Output the (x, y) coordinate of the center of the cell containing the given text.  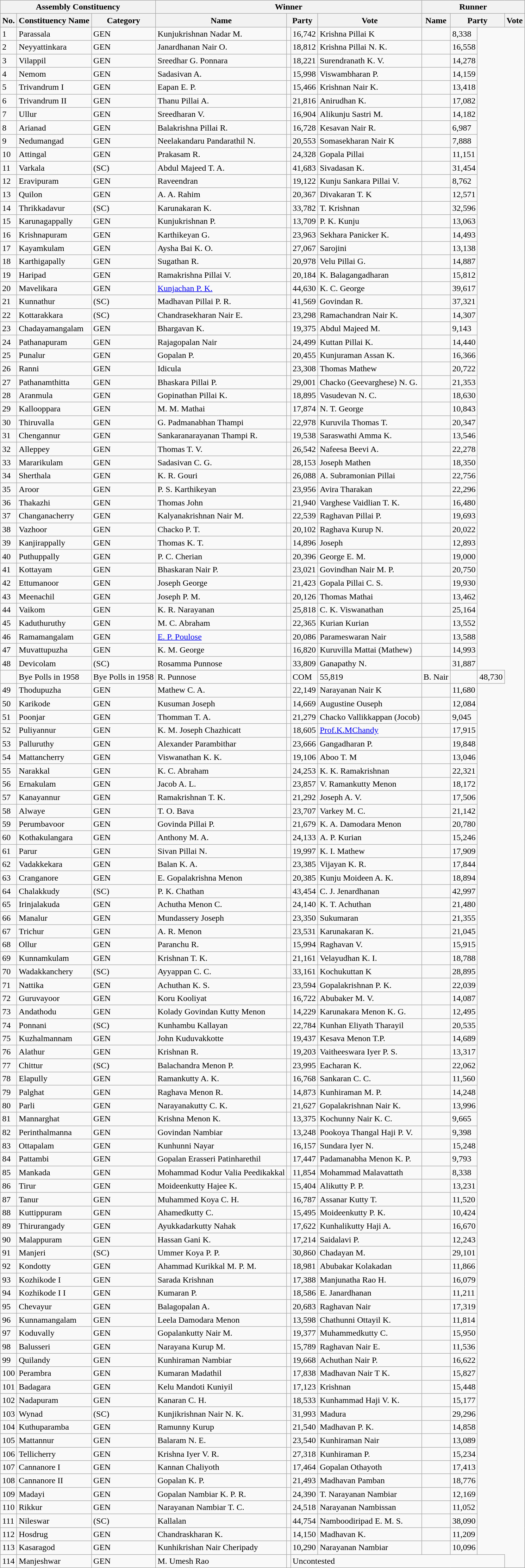
15,827 (464, 1373)
Sekhara Panicker K. (370, 235)
Kanjirappally (54, 543)
105 (8, 1440)
90 (8, 1239)
Kunhambu Kallayan (221, 1025)
Nileswar (54, 1521)
P. S. Karthikeyan (221, 489)
Kothakulangara (54, 838)
17,915 (464, 730)
Ramakrishnan T. K. (221, 797)
16,728 (304, 127)
Rikkur (54, 1507)
Thiruvalla (54, 422)
Pathanamthitta (54, 382)
21,353 (464, 382)
Divakaran T. K (370, 195)
10,290 (304, 1548)
Kunhammad Haji V. K. (370, 1400)
Chandrasekharan Nair E. (221, 315)
Ramankutty A. K. (221, 1079)
K. R. Gouri (221, 476)
T. Narayanan Nambiar (370, 1494)
36 (8, 503)
Anthony M. A. (221, 838)
28,153 (304, 462)
80 (8, 1106)
18,981 (304, 1266)
Viswambharan P. (370, 74)
49 (8, 690)
G. Padmanabhan Thampi (221, 422)
74 (8, 1025)
22,978 (304, 422)
Gopalan Erasseri Patinharethil (221, 1159)
Wynad (54, 1413)
Paranchu R. (221, 945)
Kottayam (54, 569)
13,598 (304, 1320)
61 (8, 851)
K. M. George (221, 650)
Kallalan (221, 1521)
20,385 (304, 878)
Mathew C. A. (221, 690)
Wadakkanchery (54, 971)
59 (8, 824)
16,622 (464, 1360)
Kolady Govindan Kutty Menon (221, 1012)
Ottapalam (54, 1146)
107 (8, 1467)
Changanacherry (54, 516)
R. Punnose (221, 677)
Manalur (54, 918)
Ernakulam (54, 784)
Madura (370, 1413)
Gopalakrishnan P. K. (370, 985)
51 (8, 717)
96 (8, 1320)
Velayudhan K. I. (370, 958)
11,866 (464, 1266)
19 (8, 275)
Madhavan P. K. (370, 1427)
17,319 (464, 1306)
55 (8, 770)
Thakazhi (54, 503)
Moideenkutty Hajee K. (221, 1186)
M. M. Mathai (221, 409)
Kayamkulam (54, 248)
29,101 (464, 1253)
41,569 (304, 302)
P. C. Cherian (221, 556)
26,088 (304, 476)
Krishnan T. K. (221, 958)
14,896 (304, 543)
20,978 (304, 262)
Govindhan Nair M. P. (370, 569)
15,234 (464, 1454)
Sankaranarayanan Thampi R. (221, 436)
15,950 (464, 1333)
Meenachil (54, 597)
15,495 (304, 1213)
32 (8, 449)
Joseph (370, 543)
T. O. Bava (221, 811)
Uncontested (398, 1561)
24,499 (304, 342)
33,161 (304, 971)
Thodupuzha (54, 690)
24,390 (304, 1494)
Narayanan Nambissan (370, 1507)
Andathodu (54, 1012)
Mundassery Joseph (221, 918)
Kelu Mandoti Kuniyil (221, 1387)
Sukumaran (370, 918)
Manjunatha Rao H. (370, 1280)
21,940 (304, 503)
Gopala Pillai (370, 154)
13,546 (464, 436)
44 (8, 610)
Chevayur (54, 1306)
13 (8, 195)
16,366 (464, 355)
19,693 (464, 516)
Sherthala (54, 476)
Nafeesa Beevi A. (370, 449)
16 (8, 235)
Kunhiraman M. P. (370, 1092)
22,784 (304, 1025)
Koru Kooliyat (221, 998)
23,995 (304, 1065)
Palghat (54, 1092)
Muhammed Koya C. H. (221, 1199)
11,052 (464, 1507)
Joseph Mathen (370, 462)
104 (8, 1427)
Sarojini (370, 248)
17,909 (464, 851)
Trivandrum II (54, 101)
37 (8, 516)
16,742 (304, 34)
17,214 (304, 1239)
11,151 (464, 154)
16,670 (464, 1226)
K. R. Narayanan (221, 610)
John Kuduvakkotte (221, 1039)
18,812 (304, 47)
Sadasivan A. (221, 74)
Alexander Parambithar (221, 744)
K. T. Achuthan (370, 905)
92 (8, 1266)
Assanar Kutty T. (370, 1199)
Koduvally (54, 1333)
28 (8, 396)
14,307 (464, 315)
Vijayan K. R. (370, 864)
Kanayannur (54, 797)
Madhavan Nair T K. (370, 1373)
20,553 (304, 141)
12,495 (464, 1012)
Janardhanan Nair O. (221, 47)
Padamanabha Menon K. P. (370, 1159)
Puliyannur (54, 730)
112 (8, 1534)
Bhaskara Pillai P. (221, 382)
15,466 (304, 87)
K. M. Joseph Chazhicatt (221, 730)
Malappuram (54, 1239)
13,552 (464, 623)
Kumaran P. (221, 1293)
22 (8, 315)
B. Nair (436, 677)
Sugathan R. (221, 262)
27,318 (304, 1454)
Balusseri (54, 1347)
52 (8, 730)
Kochunny Nair K. C. (370, 1119)
Kunjuraman Assan K. (370, 355)
Varghese Vaidlian T. K. (370, 503)
17,838 (304, 1373)
108 (8, 1481)
Ettumanoor (54, 583)
18,350 (464, 462)
29 (8, 409)
14,159 (464, 74)
44,630 (304, 288)
Abubaker M. V. (370, 998)
11,209 (464, 1534)
20,722 (464, 369)
25,164 (464, 610)
41,683 (304, 168)
Kalyanakrishnan Nair M. (221, 516)
Cannanore I (54, 1467)
22,062 (464, 1065)
Balakrishna Pillai R. (221, 127)
Mararikulam (54, 462)
14,248 (464, 1092)
Badagara (54, 1387)
21,292 (304, 797)
42 (8, 583)
23,707 (304, 811)
8 (8, 127)
Anirudhan K. (370, 101)
Varkey M. C. (370, 811)
87 (8, 1199)
95 (8, 1306)
No. (8, 20)
38,090 (464, 1521)
Gopinathan Pillai K. (221, 396)
Madayi (54, 1494)
54 (8, 757)
20,184 (304, 275)
55,819 (370, 677)
Kunhikrishan Nair Cheripady (221, 1548)
18,895 (304, 396)
42,997 (464, 891)
Kurian Kurian (370, 623)
Mohammad Kodur Valia Peedikakkal (221, 1172)
Kunjukrishnan P. (221, 221)
Mohammad Malavattath (370, 1172)
Ponnani (54, 1025)
Chandraskharan K. (221, 1534)
Chacko (Geevarghese) N. G. (370, 382)
Karunakara Menon K. G. (370, 1012)
32,596 (464, 208)
15,915 (464, 945)
Narayanan Nair K (370, 690)
15,246 (464, 838)
24,518 (304, 1507)
19,668 (304, 1360)
E. Gopalakrishna Menon (221, 878)
Muvattupuzha (54, 650)
20,102 (304, 529)
Ganapathy N. (370, 663)
Vilappil (54, 61)
21,355 (464, 918)
Leela Damodara Menon (221, 1320)
16,787 (304, 1199)
Cannanore II (54, 1481)
Devicolam (54, 663)
M. Umesh Rao (221, 1561)
56 (8, 784)
Joseph P. M. (221, 597)
Nattika (54, 985)
Kochukuttan K (370, 971)
23,540 (304, 1440)
81 (8, 1119)
Krishna Pillai N. K. (370, 47)
18,788 (464, 958)
Nadapuram (54, 1400)
12,169 (464, 1494)
Runner (473, 7)
13,138 (464, 248)
101 (8, 1387)
C. K. Viswanathan (370, 610)
15,404 (304, 1186)
22,278 (464, 449)
21,627 (304, 1106)
25 (8, 355)
20 (8, 288)
14,689 (464, 1039)
Gopalan P. (221, 355)
A. R. Menon (221, 931)
33 (8, 462)
Kozhikode I I (54, 1293)
Sadasivan C. G. (221, 462)
26 (8, 369)
K. A. Damodara Menon (370, 824)
Chadayamangalam (54, 328)
Viswanathan K. K. (221, 757)
Krishnan Nair K. (370, 87)
16,820 (304, 650)
13,588 (464, 637)
Ahammad Kurikkal M. P. M. (221, 1266)
43 (8, 597)
13,317 (464, 1052)
18,605 (304, 730)
41 (8, 569)
Kuzhalmannam (54, 1039)
22,365 (304, 623)
14 (8, 208)
Prof.K.MChandy (370, 730)
Thomman T. A. (221, 717)
17,506 (464, 797)
27 (8, 382)
103 (8, 1413)
14,993 (464, 650)
Madhavan Pillai P. R. (221, 302)
Kunhiraman Nambiar (221, 1360)
18,630 (464, 396)
6 (8, 101)
Kunhiraman Nair (370, 1440)
77 (8, 1065)
73 (8, 1012)
Raghava Menon R. (221, 1092)
16,768 (304, 1079)
30 (8, 422)
16,079 (464, 1280)
V. Ramankutty Menon (370, 784)
Kallooppara (54, 409)
Kuttippuram (54, 1213)
Alathur (54, 1052)
12 (8, 181)
Surendranath K. V. (370, 61)
Quilandy (54, 1360)
Krishna Pillai K (370, 34)
Narayanakutty C. K. (221, 1106)
19,848 (464, 744)
48 (8, 663)
Palluruthy (54, 744)
Parameswaran Nair (370, 637)
Ranni (54, 369)
10,843 (464, 409)
15 (8, 221)
Augustine Ouseph (370, 704)
Thomas John (221, 503)
Balan K. A. (221, 864)
Achutha Menon C. (221, 905)
10 (8, 154)
Abdul Majeed M. (370, 328)
K. C. George (370, 288)
Alleppey (54, 449)
19,997 (304, 851)
11,536 (464, 1347)
Ummer Koya P. P. (221, 1253)
23,963 (304, 235)
20,683 (304, 1306)
18,894 (464, 878)
27,067 (304, 248)
97 (8, 1333)
19,106 (304, 757)
Abdul Majeed T. A. (221, 168)
Moideenkutty P. K. (370, 1213)
24,253 (304, 770)
114 (8, 1561)
Punalur (54, 355)
79 (8, 1092)
Narayanan Nambiar (370, 1548)
Karthikeyan G. (221, 235)
Kunnamangalam (54, 1320)
Irinjalakuda (54, 905)
39,617 (464, 288)
Kunjikrishnan Nair N. K. (221, 1413)
20,126 (304, 597)
M. C. Abraham (221, 623)
68 (8, 945)
22,296 (464, 489)
Saidalavi P. (370, 1239)
Kasaragod (54, 1548)
Namboodiripad E. M. S. (370, 1521)
15,789 (304, 1347)
24,133 (304, 838)
Chathunni Ottayil K. (370, 1320)
22,756 (464, 476)
13,231 (464, 1186)
Alikutty P. P. (370, 1186)
Guruvayoor (54, 998)
82 (8, 1132)
33,809 (304, 663)
23,666 (304, 744)
Chadayan M. (370, 1253)
Tellicherry (54, 1454)
Thrikkadavur (54, 208)
C. J. Jenardhanan (370, 891)
85 (8, 1172)
Avira Tharakan (370, 489)
18 (8, 262)
6,987 (464, 127)
19,000 (464, 556)
50 (8, 704)
38 (8, 529)
A. A. Rahim (221, 195)
Achuthan Nair P. (370, 1360)
Narayana Kurup M. (221, 1347)
Krishna Menon K. (221, 1119)
12,084 (464, 704)
29,001 (304, 382)
64 (8, 891)
Karikode (54, 704)
23,857 (304, 784)
Gopalan K. P. (221, 1481)
P. K. Chathan (221, 891)
Kuruvilla Mattai (Mathew) (370, 650)
Kondotty (54, 1266)
20,396 (304, 556)
Tirur (54, 1186)
18,533 (304, 1400)
Trivandrum I (54, 87)
12,571 (464, 195)
Raghavan Nair E. (370, 1347)
Achuthan K. S. (221, 985)
Parli (54, 1106)
88 (8, 1213)
Kuruvila Thomas T. (370, 422)
23,350 (304, 918)
Sivadasan K. (370, 168)
Rosamma Punnose (221, 663)
Abubakar Kolakadan (370, 1266)
14,858 (464, 1427)
Arianad (54, 127)
94 (8, 1293)
21,423 (304, 583)
22,539 (304, 516)
Raghavan Nair (370, 1306)
9,045 (464, 717)
14,087 (464, 998)
K. Balagangadharan (370, 275)
20,780 (464, 824)
K. I. Mathew (370, 851)
Krishna Iyer V. R. (221, 1454)
18,172 (464, 784)
Gopala Pillai C. S. (370, 583)
15,994 (304, 945)
20,347 (464, 422)
Krishnapuram (54, 235)
Parur (54, 851)
Poonjar (54, 717)
14,229 (304, 1012)
Trichur (54, 931)
Idicula (221, 369)
Nedumangad (54, 141)
Ollur (54, 945)
17,447 (304, 1159)
99 (8, 1360)
18,221 (304, 61)
84 (8, 1159)
16,558 (464, 47)
17,844 (464, 864)
Prakasam R. (221, 154)
K. K. Ramakrishnan (370, 770)
Kuthuparamba (54, 1427)
Karthigapally (54, 262)
Karunagappally (54, 221)
83 (8, 1146)
53 (8, 744)
Madhavan K. (370, 1534)
19,538 (304, 436)
K. C. Abraham (221, 770)
8,762 (464, 181)
Perumbavoor (54, 824)
Perinthalmanna (54, 1132)
10,096 (464, 1548)
25,818 (304, 610)
34 (8, 476)
Eapan E. P. (221, 87)
Quilon (54, 195)
31,993 (304, 1413)
43,454 (304, 891)
13,418 (464, 87)
Assembly Constituency (78, 7)
19,203 (304, 1052)
19,377 (304, 1333)
Govinda Pillai P. (221, 824)
Thirurangady (54, 1226)
14,493 (464, 235)
Raghavan V. (370, 945)
12,893 (464, 543)
13,046 (464, 757)
Kunjachan P. K. (221, 288)
Nemom (54, 74)
21,816 (304, 101)
Joseph George (221, 583)
Haripad (54, 275)
14,440 (464, 342)
7 (8, 114)
91 (8, 1253)
102 (8, 1400)
86 (8, 1186)
Sivan Pillai N. (221, 851)
A. P. Kurian (370, 838)
Kunnathur (54, 302)
Kaduthuruthy (54, 623)
76 (8, 1052)
Narakkal (54, 770)
100 (8, 1373)
78 (8, 1079)
40 (8, 556)
Bhaskaran Nair P. (221, 569)
13,089 (464, 1440)
45 (8, 623)
13,248 (304, 1132)
14,873 (304, 1092)
Raghavan Pillai P. (370, 516)
1 (8, 34)
Kesava Menon T.P. (370, 1039)
23,531 (304, 931)
14,669 (304, 704)
22,321 (464, 770)
48,730 (491, 677)
17,622 (304, 1226)
21,540 (304, 1427)
23,298 (304, 315)
Vadakkekara (54, 864)
Balaram N. E. (221, 1440)
Thomas T. V. (221, 449)
Ramamangalam (54, 637)
46 (8, 637)
93 (8, 1280)
Mankada (54, 1172)
89 (8, 1226)
37,321 (464, 302)
57 (8, 797)
Winner (289, 7)
24,140 (304, 905)
Mattancherry (54, 757)
Mannarghat (54, 1119)
Kunju Sankara Pillai V. (370, 181)
Chacko P. T. (221, 529)
70 (8, 971)
Constituency Name (54, 20)
98 (8, 1347)
31 (8, 436)
71 (8, 985)
Mavelikara (54, 288)
Alikunju Sastri M. (370, 114)
28,895 (464, 971)
66 (8, 918)
19,122 (304, 181)
7,888 (464, 141)
18,776 (464, 1481)
Raghava Kurup N. (370, 529)
9,143 (464, 328)
39 (8, 543)
Kusuman Joseph (221, 704)
Cranganore (54, 878)
10,424 (464, 1213)
23,021 (304, 569)
Ramachandran Nair K. (370, 315)
Aroor (54, 489)
Krishnan (370, 1387)
Kannan Chaliyoth (221, 1467)
44,754 (304, 1521)
11 (8, 168)
Ayukkadarkutty Nahak (221, 1226)
11,520 (464, 1199)
12,243 (464, 1239)
Manjeshwar (54, 1561)
Krishnan R. (221, 1052)
2 (8, 47)
109 (8, 1494)
Eravipuram (54, 181)
20,455 (304, 355)
17,464 (304, 1467)
11,560 (464, 1079)
14,182 (464, 114)
16,904 (304, 114)
Pattambi (54, 1159)
21,142 (464, 811)
21,679 (304, 824)
67 (8, 931)
Raveendran (221, 181)
Puthuppally (54, 556)
5 (8, 87)
72 (8, 998)
Perambra (54, 1373)
3 (8, 61)
Parassala (54, 34)
16,722 (304, 998)
23,594 (304, 985)
E. Janardhanan (370, 1293)
Kottarakkara (54, 315)
47 (8, 650)
Kunnamkulam (54, 958)
Kuttan Pillai K. (370, 342)
N. T. George (370, 409)
58 (8, 811)
22,149 (304, 690)
30,860 (304, 1253)
Thomas Mathai (370, 597)
11,680 (464, 690)
9,398 (464, 1132)
Tanur (54, 1199)
Ramunny Kurup (221, 1427)
19,437 (304, 1039)
Ahamedkutty C. (221, 1213)
16,480 (464, 503)
Neyyattinkara (54, 47)
Kanaran C. H. (221, 1400)
Mattannur (54, 1440)
Sreedharan V. (221, 114)
15,812 (464, 275)
Ramakrishna Pillai V. (221, 275)
Aboo T. M (370, 757)
17,123 (304, 1387)
33,782 (304, 208)
Thomas Mathew (370, 369)
111 (8, 1521)
22,039 (464, 985)
A. Subramonian Pillai (370, 476)
13,375 (304, 1119)
Pathanapuram (54, 342)
19,375 (304, 328)
17 (8, 248)
Gopalan Nambiar K. P. R. (221, 1494)
18,586 (304, 1293)
Vazhoor (54, 529)
Chittur (54, 1065)
14,887 (464, 262)
Vaikom (54, 610)
14,278 (464, 61)
Kunhiraman P. (370, 1454)
Alwaye (54, 811)
Velu Pillai G. (370, 262)
20,086 (304, 637)
E. P. Poulose (221, 637)
21,493 (304, 1481)
35 (8, 489)
9,665 (464, 1119)
Kunju Moideen A. K. (370, 878)
Govindan Nambiar (221, 1132)
Narayanan Nambiar T. C. (221, 1507)
Kozhikode I (54, 1280)
Joseph A. V. (370, 797)
Aranmula (54, 396)
21,161 (304, 958)
P. K. Kunju (370, 221)
113 (8, 1548)
Chalakkudy (54, 891)
Elapully (54, 1079)
Sreedhar G. Ponnara (221, 61)
Eacharan K. (370, 1065)
65 (8, 905)
21,480 (464, 905)
Gopalakrishnan Nair K. (370, 1106)
Thomas K. T. (221, 543)
14,150 (304, 1534)
13,709 (304, 221)
Bhargavan K. (221, 328)
75 (8, 1039)
63 (8, 878)
Chacko Vallikkappan (Jocob) (370, 717)
Manjeri (54, 1253)
Balachandra Menon P. (221, 1065)
11,211 (464, 1293)
69 (8, 958)
Gangadharan P. (370, 744)
13,063 (464, 221)
Vasudevan N. C. (370, 396)
Neelakandaru Pandarathil N. (221, 141)
15,248 (464, 1146)
24,328 (304, 154)
24 (8, 342)
Pookoya Thangal Haji P. V. (370, 1132)
Ullur (54, 114)
4 (8, 74)
62 (8, 864)
21,279 (304, 717)
Balagopalan A. (221, 1306)
23,956 (304, 489)
T. Krishnan (370, 208)
11,814 (464, 1320)
Varkala (54, 168)
Hassan Gani K. (221, 1239)
George E. M. (370, 556)
Thanu Pillai A. (221, 101)
21 (8, 302)
Rajagopalan Nair (221, 342)
110 (8, 1507)
Kumaran Madathil (221, 1373)
Saraswathi Amma K. (370, 436)
Kunhunni Nayar (221, 1146)
Madhavan Pamban (370, 1481)
COM (304, 677)
20,022 (464, 529)
Gopalankutty Nair M. (221, 1333)
31,454 (464, 168)
Jacob A. L. (221, 784)
15,448 (464, 1387)
Kunhan Eliyath Tharayil (370, 1025)
31,887 (464, 663)
Vaitheeswara Iyer P. S. (370, 1052)
Somasekharan Nair K (370, 141)
9 (8, 141)
60 (8, 838)
17,874 (304, 409)
Gopalan Othayoth (370, 1467)
Category (124, 20)
17,388 (304, 1280)
19,930 (464, 583)
20,367 (304, 195)
15,177 (464, 1400)
23 (8, 328)
Sankaran C. C. (370, 1079)
17,082 (464, 101)
Govindan R. (370, 302)
16,157 (304, 1146)
Kunjukrishnan Nadar M. (221, 34)
9,793 (464, 1159)
Attingal (54, 154)
23,308 (304, 369)
Kesavan Nair R. (370, 127)
106 (8, 1454)
21,045 (464, 931)
Sarada Krishnan (221, 1280)
11,854 (304, 1172)
17,413 (464, 1467)
29,296 (464, 1413)
13,462 (464, 597)
20,535 (464, 1025)
Hosdrug (54, 1534)
Ayyappan C. C. (221, 971)
Kunhalikutty Haji A. (370, 1226)
Sundara Iyer N. (370, 1146)
20,750 (464, 569)
13,996 (464, 1106)
Chengannur (54, 436)
23,385 (304, 864)
15,998 (304, 74)
Muhammedkutty C. (370, 1333)
26,542 (304, 449)
Aysha Bai K. O. (221, 248)
